Return the (X, Y) coordinate for the center point of the cell that contains the specified text.  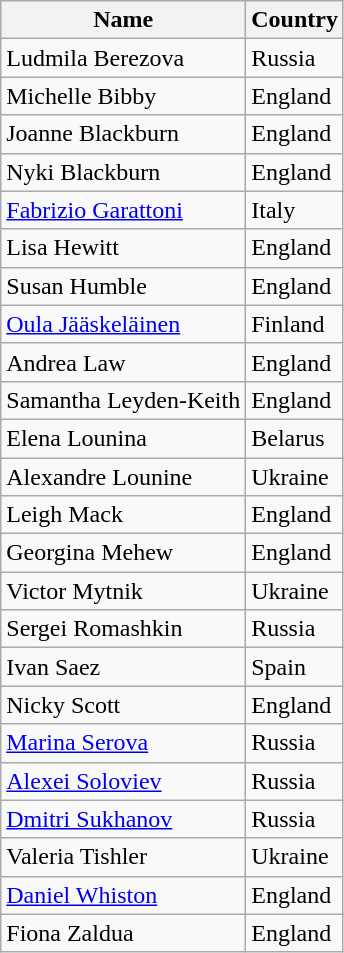
Ivan Saez (124, 667)
Dmitri Sukhanov (124, 819)
Fabrizio Garattoni (124, 210)
Victor Mytnik (124, 591)
Leigh Mack (124, 515)
Michelle Bibby (124, 96)
Alexei Soloviev (124, 781)
Belarus (295, 438)
Marina Serova (124, 743)
Italy (295, 210)
Valeria Tishler (124, 857)
Joanne Blackburn (124, 134)
Ludmila Berezova (124, 58)
Susan Humble (124, 286)
Georgina Mehew (124, 553)
Sergei Romashkin (124, 629)
Alexandre Lounine (124, 477)
Samantha Leyden-Keith (124, 400)
Daniel Whiston (124, 895)
Finland (295, 324)
Spain (295, 667)
Oula Jääskeläinen (124, 324)
Nicky Scott (124, 705)
Name (124, 20)
Fiona Zaldua (124, 933)
Lisa Hewitt (124, 248)
Country (295, 20)
Andrea Law (124, 362)
Nyki Blackburn (124, 172)
Elena Lounina (124, 438)
